Search for the cell housing the specified text and yield its (x, y) center coordinate. 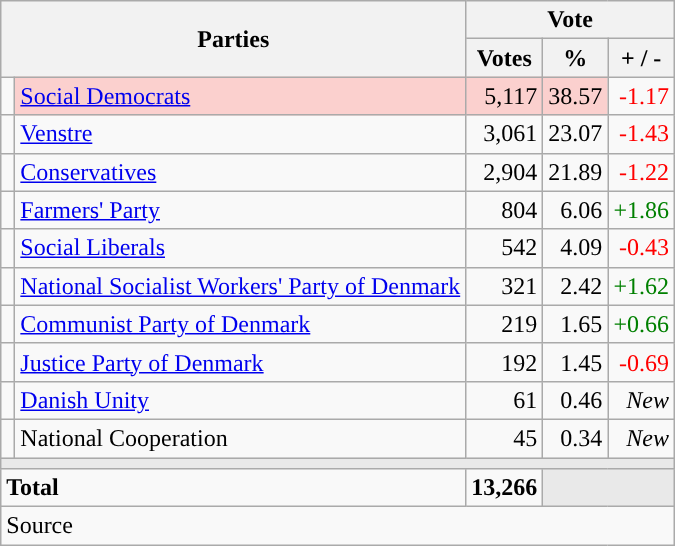
38.57 (576, 96)
13,266 (504, 488)
219 (504, 324)
Venstre (240, 134)
0.34 (576, 438)
2,904 (504, 172)
23.07 (576, 134)
4.09 (576, 248)
National Cooperation (240, 438)
+1.62 (642, 286)
Parties (234, 39)
Farmers' Party (240, 210)
Social Liberals (240, 248)
6.06 (576, 210)
21.89 (576, 172)
3,061 (504, 134)
Social Democrats (240, 96)
192 (504, 362)
-1.17 (642, 96)
Conservatives (240, 172)
Total (234, 488)
804 (504, 210)
National Socialist Workers' Party of Denmark (240, 286)
2.42 (576, 286)
% (576, 58)
-0.69 (642, 362)
+0.66 (642, 324)
+ / - (642, 58)
Vote (570, 20)
-0.43 (642, 248)
321 (504, 286)
0.46 (576, 400)
1.65 (576, 324)
-1.43 (642, 134)
Communist Party of Denmark (240, 324)
542 (504, 248)
Source (338, 526)
Justice Party of Denmark (240, 362)
Votes (504, 58)
45 (504, 438)
61 (504, 400)
5,117 (504, 96)
Danish Unity (240, 400)
-1.22 (642, 172)
+1.86 (642, 210)
1.45 (576, 362)
